Search for the cell housing the specified text and yield its (x, y) center coordinate. 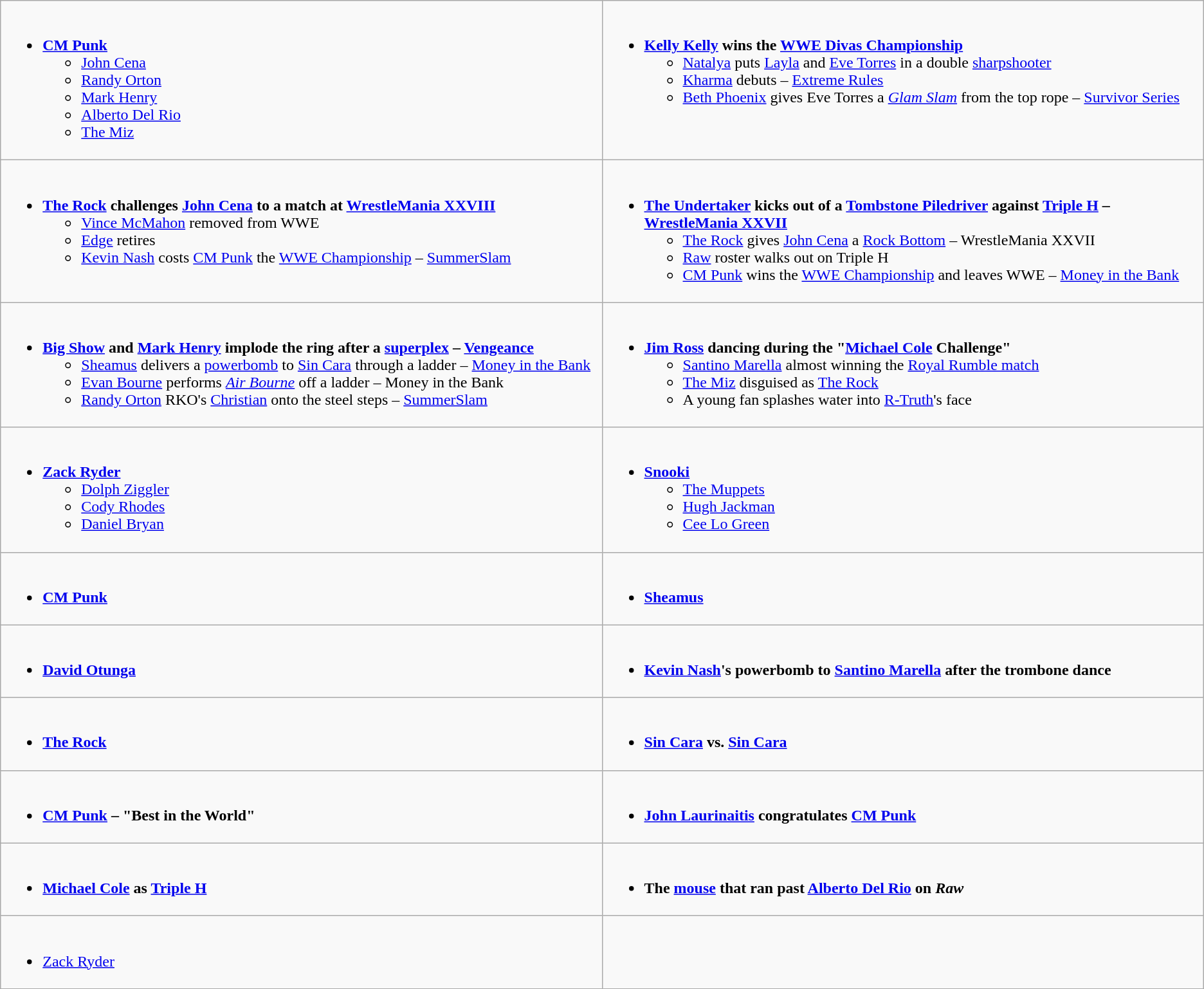
SnookiThe MuppetsHugh JackmanCee Lo Green (903, 490)
Sin Cara vs. Sin Cara (903, 734)
The Rock (301, 734)
Zack RyderDolph ZigglerCody RhodesDaniel Bryan (301, 490)
Zack Ryder (301, 952)
John Laurinaitis congratulates CM Punk (903, 807)
CM Punk (301, 588)
Kevin Nash's powerbomb to Santino Marella after the trombone dance (903, 661)
Michael Cole as Triple H (301, 879)
CM PunkJohn CenaRandy OrtonMark HenryAlberto Del RioThe Miz (301, 80)
CM Punk – "Best in the World" (301, 807)
The mouse that ran past Alberto Del Rio on Raw (903, 879)
Sheamus (903, 588)
David Otunga (301, 661)
